From the cell containing the given text, extract its center point as (X, Y) coordinate. 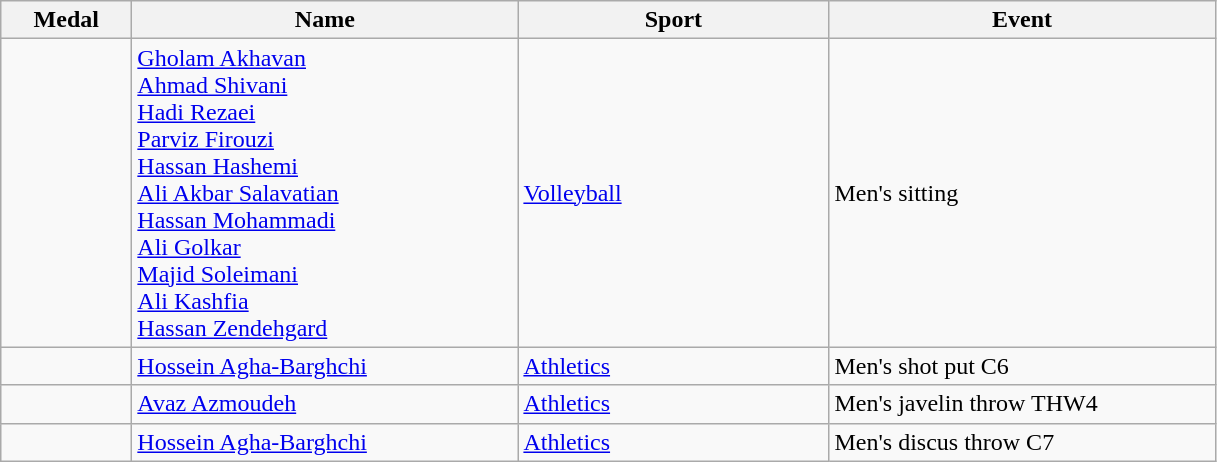
Volleyball (674, 193)
Men's javelin throw THW4 (1022, 404)
Men's discus throw C7 (1022, 442)
Avaz Azmoudeh (325, 404)
Sport (674, 20)
Men's sitting (1022, 193)
Men's shot put C6 (1022, 366)
Event (1022, 20)
Medal (66, 20)
Name (325, 20)
